Output the [X, Y] coordinate of the center of the cell containing the given text.  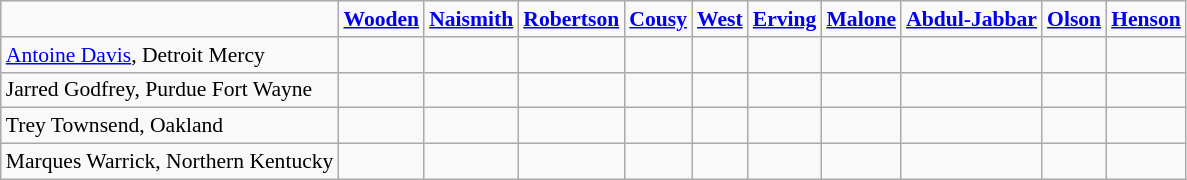
Jarred Godfrey, Purdue Fort Wayne [170, 90]
Erving [785, 19]
Olson [1074, 19]
Henson [1146, 19]
Antoine Davis, Detroit Mercy [170, 55]
Malone [861, 19]
Wooden [381, 19]
Cousy [658, 19]
West [720, 19]
Abdul-Jabbar [972, 19]
Marques Warrick, Northern Kentucky [170, 162]
Trey Townsend, Oakland [170, 126]
Robertson [571, 19]
Naismith [471, 19]
